Determine the (x, y) coordinate at the center of the cell enclosing the given text.  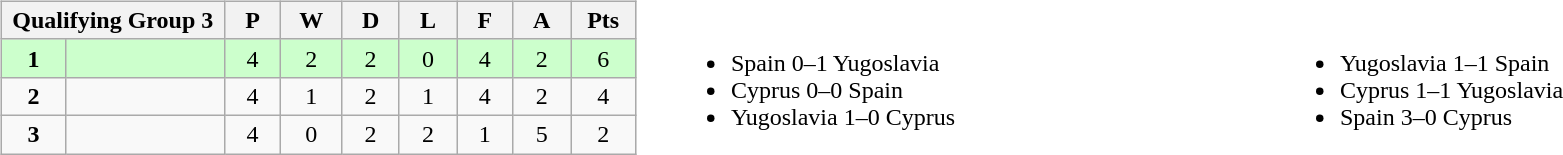
A (542, 20)
6 (604, 58)
P (252, 20)
L (428, 20)
5 (542, 134)
F (485, 20)
D (371, 20)
W (312, 20)
3 (33, 134)
Qualifying Group 3 (112, 20)
Pts (604, 20)
